Pinpoint the cell where the given text exists, returning its [X, Y] midpoint coordinate. 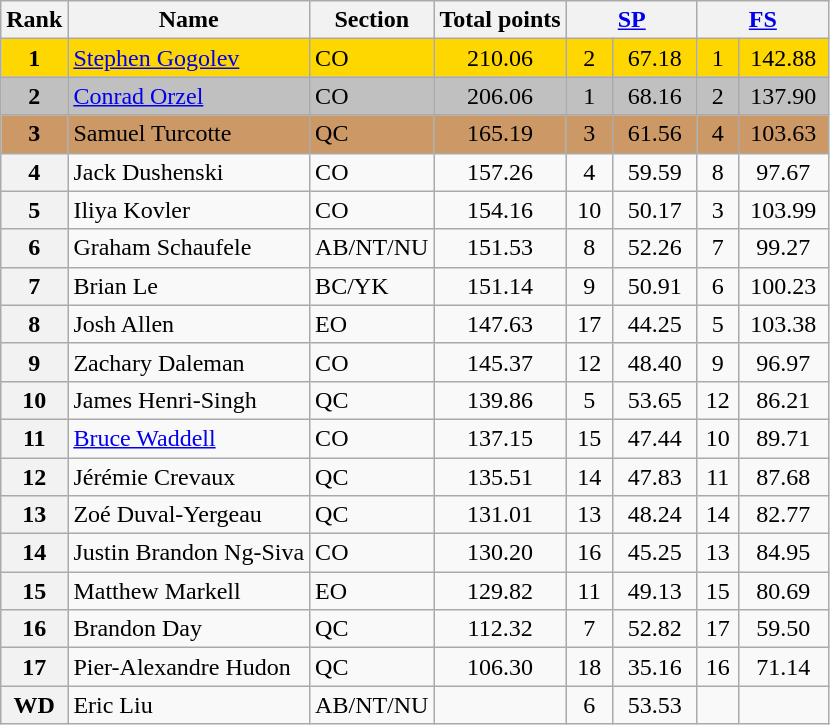
103.38 [783, 324]
165.19 [500, 134]
137.15 [500, 438]
67.18 [654, 58]
Name [189, 20]
68.16 [654, 96]
87.68 [783, 477]
James Henri-Singh [189, 400]
Iliya Kovler [189, 210]
Zachary Daleman [189, 362]
52.26 [654, 248]
44.25 [654, 324]
53.65 [654, 400]
50.91 [654, 286]
82.77 [783, 515]
59.50 [783, 629]
112.32 [500, 629]
Zoé Duval-Yergeau [189, 515]
Section [372, 20]
80.69 [783, 591]
Jack Dushenski [189, 172]
96.97 [783, 362]
154.16 [500, 210]
50.17 [654, 210]
61.56 [654, 134]
139.86 [500, 400]
151.53 [500, 248]
157.26 [500, 172]
Stephen Gogolev [189, 58]
84.95 [783, 553]
99.27 [783, 248]
48.40 [654, 362]
47.83 [654, 477]
Jérémie Crevaux [189, 477]
Justin Brandon Ng-Siva [189, 553]
89.71 [783, 438]
Pier-Alexandre Hudon [189, 667]
130.20 [500, 553]
Rank [34, 20]
97.67 [783, 172]
SP [632, 20]
Matthew Markell [189, 591]
35.16 [654, 667]
142.88 [783, 58]
210.06 [500, 58]
18 [589, 667]
86.21 [783, 400]
206.06 [500, 96]
FS [762, 20]
48.24 [654, 515]
151.14 [500, 286]
137.90 [783, 96]
103.63 [783, 134]
129.82 [500, 591]
Samuel Turcotte [189, 134]
53.53 [654, 705]
135.51 [500, 477]
47.44 [654, 438]
WD [34, 705]
Eric Liu [189, 705]
59.59 [654, 172]
45.25 [654, 553]
52.82 [654, 629]
Bruce Waddell [189, 438]
71.14 [783, 667]
Conrad Orzel [189, 96]
Total points [500, 20]
49.13 [654, 591]
BC/YK [372, 286]
131.01 [500, 515]
Brandon Day [189, 629]
106.30 [500, 667]
147.63 [500, 324]
100.23 [783, 286]
145.37 [500, 362]
103.99 [783, 210]
Graham Schaufele [189, 248]
Brian Le [189, 286]
Josh Allen [189, 324]
